Return the (X, Y) coordinate for the center point of the cell that contains the specified text.  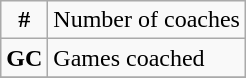
Number of coaches (147, 20)
# (24, 20)
GC (24, 58)
Games coached (147, 58)
